Pinpoint the cell where the given text exists, returning its [x, y] midpoint coordinate. 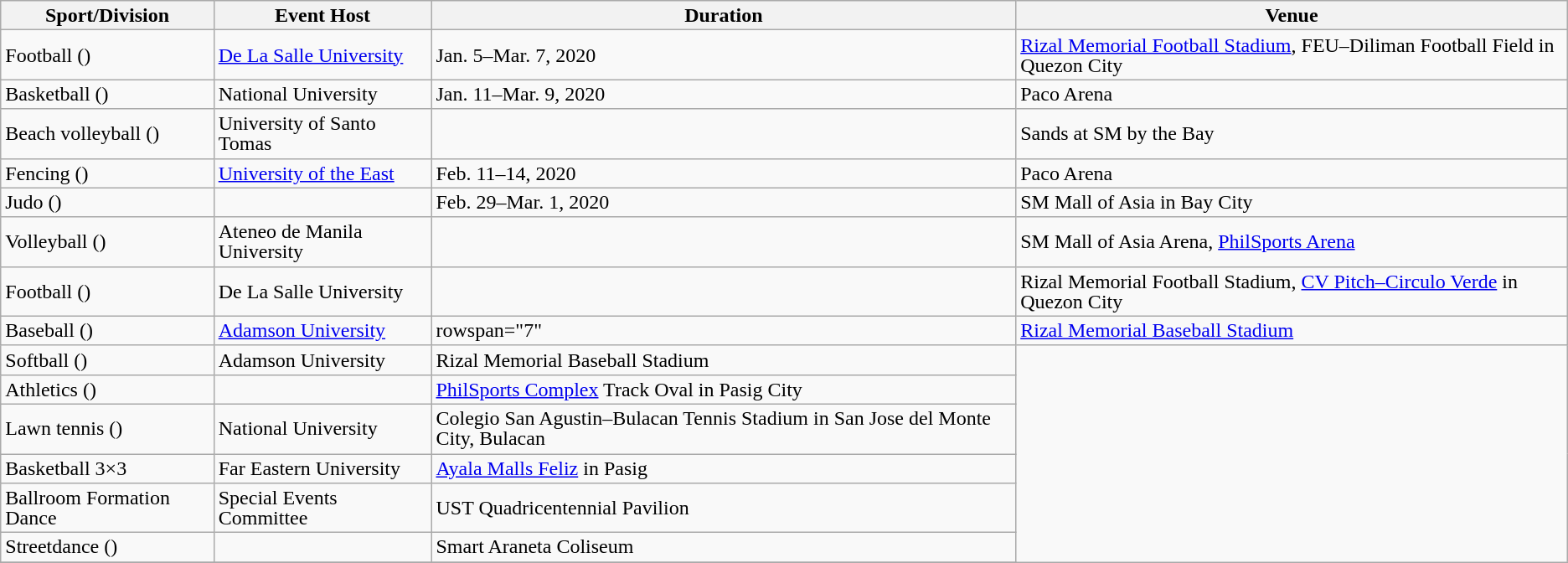
SM Mall of Asia in Bay City [1292, 203]
SM Mall of Asia Arena, PhilSports Arena [1292, 241]
Basketball () [107, 94]
Fencing () [107, 173]
University of Santo Tomas [322, 134]
Jan. 5–Mar. 7, 2020 [724, 55]
Volleyball () [107, 241]
Far Eastern University [322, 469]
Smart Araneta Coliseum [724, 548]
University of the East [322, 173]
Feb. 11–14, 2020 [724, 173]
Streetdance () [107, 548]
Colegio San Agustin–Bulacan Tennis Stadium in San Jose del Monte City, Bulacan [724, 429]
Ballroom Formation Dance [107, 508]
UST Quadricentennial Pavilion [724, 508]
Lawn tennis () [107, 429]
Judo () [107, 203]
PhilSports Complex Track Oval in Pasig City [724, 389]
Beach volleyball () [107, 134]
Softball () [107, 360]
Jan. 11–Mar. 9, 2020 [724, 94]
Sands at SM by the Bay [1292, 134]
rowspan="7" [724, 330]
Venue [1292, 15]
Rizal Memorial Football Stadium, CV Pitch–Circulo Verde in Quezon City [1292, 292]
Duration [724, 15]
Ayala Malls Feliz in Pasig [724, 469]
Event Host [322, 15]
Sport/Division [107, 15]
Baseball () [107, 330]
Rizal Memorial Football Stadium, FEU–Diliman Football Field in Quezon City [1292, 55]
Special Events Committee [322, 508]
Ateneo de Manila University [322, 241]
Basketball 3×3 [107, 469]
Feb. 29–Mar. 1, 2020 [724, 203]
Athletics () [107, 389]
